Identify which cell holds the provided text, then report its (x, y) central coordinate. 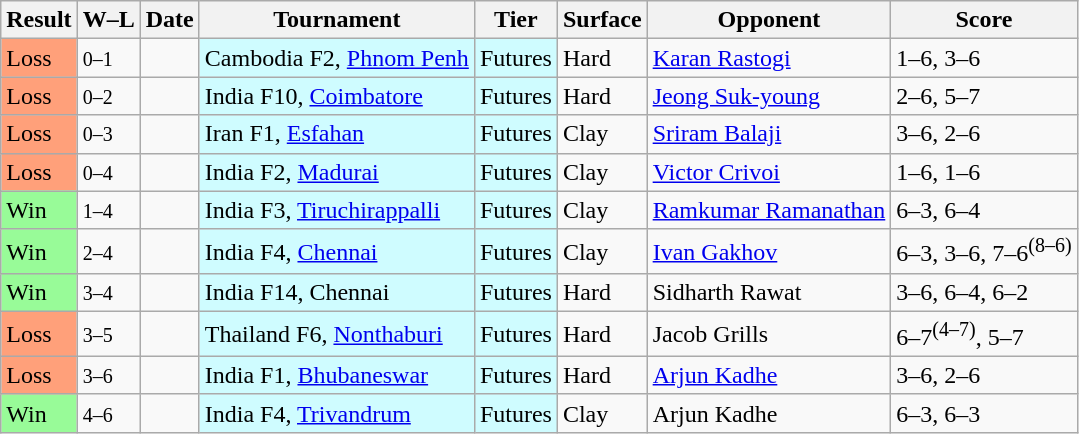
India F1, Bhubaneswar (336, 375)
6–7(4–7), 5–7 (984, 334)
0–4 (108, 172)
Tournament (336, 20)
6–3, 6–4 (984, 210)
3–4 (108, 293)
India F14, Chennai (336, 293)
Thailand F6, Nonthaburi (336, 334)
1–4 (108, 210)
1–6, 3–6 (984, 58)
Sriram Balaji (769, 134)
2–4 (108, 252)
6–3, 3–6, 7–6(8–6) (984, 252)
Victor Crivoi (769, 172)
India F2, Madurai (336, 172)
Cambodia F2, Phnom Penh (336, 58)
India F3, Tiruchirappalli (336, 210)
India F4, Trivandrum (336, 413)
3–6 (108, 375)
India F4, Chennai (336, 252)
India F10, Coimbatore (336, 96)
Karan Rastogi (769, 58)
4–6 (108, 413)
Ramkumar Ramanathan (769, 210)
Iran F1, Esfahan (336, 134)
Sidharth Rawat (769, 293)
Score (984, 20)
2–6, 5–7 (984, 96)
Result (39, 20)
3–5 (108, 334)
1–6, 1–6 (984, 172)
Tier (516, 20)
Surface (602, 20)
Date (170, 20)
Ivan Gakhov (769, 252)
Opponent (769, 20)
6–3, 6–3 (984, 413)
0–2 (108, 96)
0–3 (108, 134)
Jeong Suk-young (769, 96)
W–L (108, 20)
Jacob Grills (769, 334)
3–6, 6–4, 6–2 (984, 293)
0–1 (108, 58)
